Extract the [x, y] coordinate from the center of the cell holding the provided text.  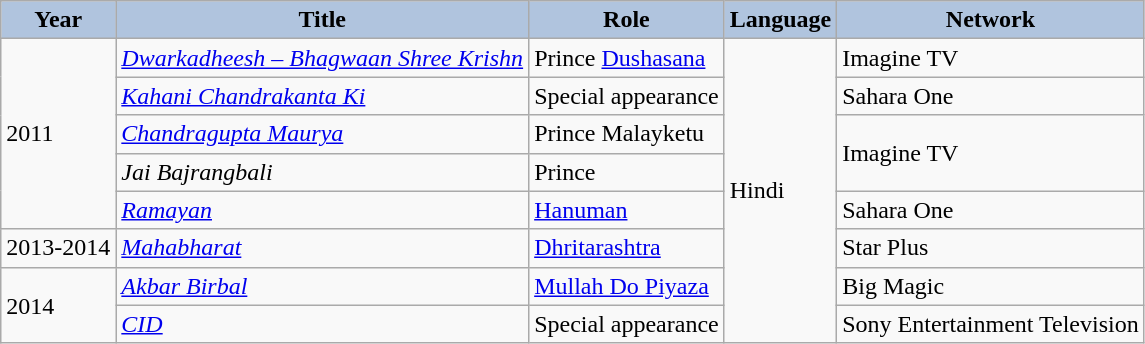
Akbar Birbal [322, 286]
Ramayan [322, 210]
Language [780, 20]
2013-2014 [58, 248]
Role [627, 20]
CID [322, 324]
Year [58, 20]
Hindi [780, 191]
Kahani Chandrakanta Ki [322, 96]
Jai Bajrangbali [322, 172]
2011 [58, 134]
Star Plus [991, 248]
Sony Entertainment Television [991, 324]
Prince Malayketu [627, 134]
Mahabharat [322, 248]
Network [991, 20]
Prince [627, 172]
Mullah Do Piyaza [627, 286]
2014 [58, 305]
Dhritarashtra [627, 248]
Chandragupta Maurya [322, 134]
Hanuman [627, 210]
Big Magic [991, 286]
Dwarkadheesh – Bhagwaan Shree Krishn [322, 58]
Prince Dushasana [627, 58]
Title [322, 20]
